Find where the given text appears and provide that cell's center as (x, y) coordinate. 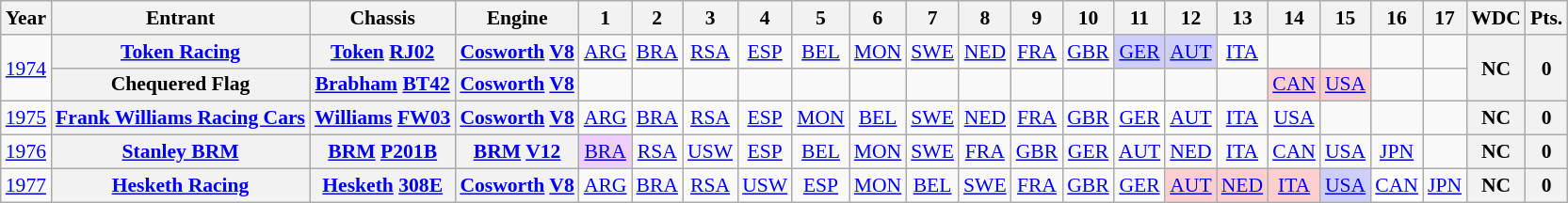
16 (1397, 18)
Pts. (1546, 18)
BRM V12 (516, 152)
Engine (516, 18)
7 (932, 18)
8 (985, 18)
Token RJ02 (382, 52)
Entrant (181, 18)
Chequered Flag (181, 85)
12 (1190, 18)
1975 (26, 118)
10 (1089, 18)
BRM P201B (382, 152)
Chassis (382, 18)
15 (1345, 18)
Williams FW03 (382, 118)
9 (1038, 18)
1977 (26, 185)
1 (606, 18)
1974 (26, 68)
WDC (1495, 18)
Frank Williams Racing Cars (181, 118)
4 (765, 18)
Brabham BT42 (382, 85)
Stanley BRM (181, 152)
Token Racing (181, 52)
5 (821, 18)
17 (1445, 18)
Year (26, 18)
3 (710, 18)
1976 (26, 152)
11 (1140, 18)
2 (657, 18)
6 (878, 18)
13 (1242, 18)
Hesketh 308E (382, 185)
14 (1294, 18)
Hesketh Racing (181, 185)
